Extract the [x, y] coordinate from the center of the cell holding the provided text.  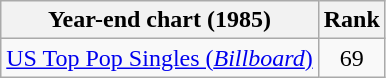
69 [352, 58]
Year-end chart (1985) [160, 20]
US Top Pop Singles (Billboard) [160, 58]
Rank [352, 20]
